Return the (X, Y) coordinate for the center point of the cell that contains the specified text.  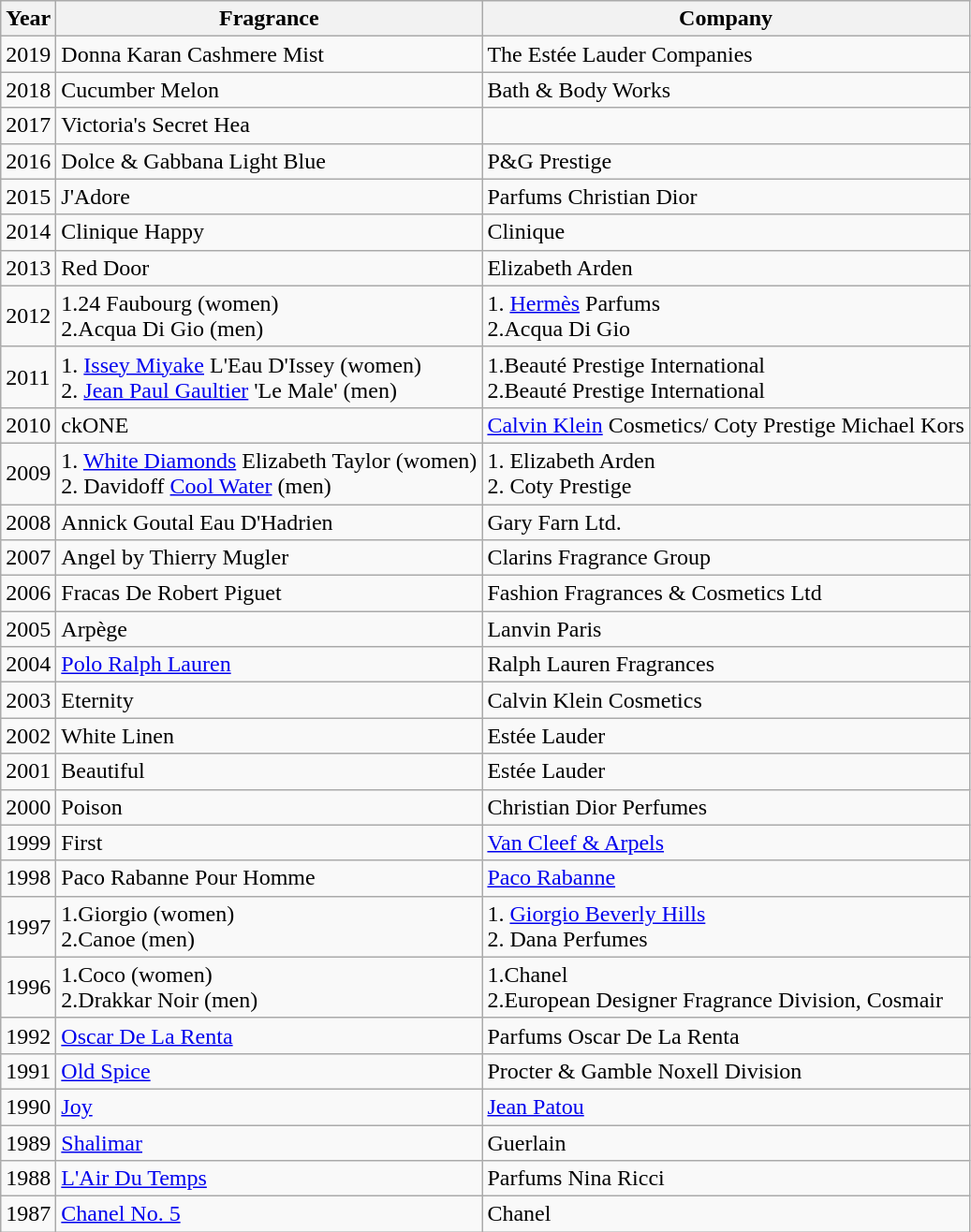
White Linen (270, 736)
2014 (28, 232)
Joy (270, 1107)
2011 (28, 376)
1988 (28, 1179)
Donna Karan Cashmere Mist (270, 54)
Company (726, 19)
Fragrance (270, 19)
L'Air Du Temps (270, 1179)
Fracas De Robert Piguet (270, 594)
Annick Goutal Eau D'Hadrien (270, 521)
2007 (28, 558)
2013 (28, 268)
Bath & Body Works (726, 90)
Year (28, 19)
Elizabeth Arden (726, 268)
1.Beauté Prestige International2.Beauté Prestige International (726, 376)
1989 (28, 1143)
1991 (28, 1071)
Poison (270, 807)
Parfums Oscar De La Renta (726, 1035)
Shalimar (270, 1143)
1.Coco (women)2.Drakkar Noir (men) (270, 987)
Van Cleef & Arpels (726, 843)
Calvin Klein Cosmetics/ Coty Prestige Michael Kors (726, 425)
2008 (28, 521)
2009 (28, 474)
Gary Farn Ltd. (726, 521)
J'Adore (270, 197)
1.24 Faubourg (women)2.Acqua Di Gio (men) (270, 316)
Red Door (270, 268)
2010 (28, 425)
2015 (28, 197)
Paco Rabanne (726, 878)
2003 (28, 700)
First (270, 843)
2006 (28, 594)
Arpège (270, 629)
Cucumber Melon (270, 90)
Chanel (726, 1214)
Paco Rabanne Pour Homme (270, 878)
Christian Dior Perfumes (726, 807)
1. Issey Miyake L'Eau D'Issey (women)2. Jean Paul Gaultier 'Le Male' (men) (270, 376)
2000 (28, 807)
2002 (28, 736)
Ralph Lauren Fragrances (726, 665)
Clinique Happy (270, 232)
ckONE (270, 425)
1. White Diamonds Elizabeth Taylor (women)2. Davidoff Cool Water (men) (270, 474)
2005 (28, 629)
1. Elizabeth Arden2. Coty Prestige (726, 474)
Oscar De La Renta (270, 1035)
Old Spice (270, 1071)
1996 (28, 987)
Procter & Gamble Noxell Division (726, 1071)
Lanvin Paris (726, 629)
Jean Patou (726, 1107)
2018 (28, 90)
1992 (28, 1035)
The Estée Lauder Companies (726, 54)
1990 (28, 1107)
2012 (28, 316)
Parfums Christian Dior (726, 197)
1. Giorgio Beverly Hills2. Dana Perfumes (726, 927)
1. Hermès Parfums2.Acqua Di Gio (726, 316)
Parfums Nina Ricci (726, 1179)
1.Chanel2.European Designer Fragrance Division, Cosmair (726, 987)
1998 (28, 878)
1999 (28, 843)
Fashion Fragrances & Cosmetics Ltd (726, 594)
Guerlain (726, 1143)
2019 (28, 54)
Victoria's Secret Hea (270, 125)
2017 (28, 125)
2016 (28, 161)
1987 (28, 1214)
Polo Ralph Lauren (270, 665)
1.Giorgio (women)2.Canoe (men) (270, 927)
Chanel No. 5 (270, 1214)
Beautiful (270, 771)
2001 (28, 771)
Eternity (270, 700)
Calvin Klein Cosmetics (726, 700)
P&G Prestige (726, 161)
1997 (28, 927)
2004 (28, 665)
Dolce & Gabbana Light Blue (270, 161)
Clinique (726, 232)
Clarins Fragrance Group (726, 558)
Angel by Thierry Mugler (270, 558)
